Return the [x, y] coordinate for the center point of the cell that contains the specified text.  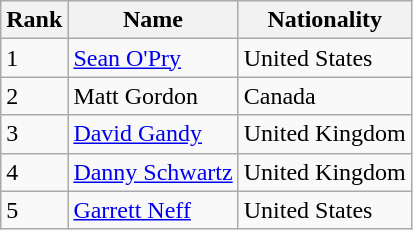
4 [34, 172]
Sean O'Pry [153, 58]
Canada [324, 96]
3 [34, 134]
Danny Schwartz [153, 172]
1 [34, 58]
2 [34, 96]
5 [34, 210]
David Gandy [153, 134]
Name [153, 20]
Nationality [324, 20]
Garrett Neff [153, 210]
Rank [34, 20]
Matt Gordon [153, 96]
